Determine the [x, y] coordinate at the center of the cell enclosing the given text.  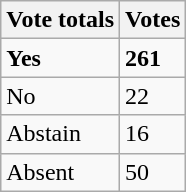
22 [153, 96]
Vote totals [60, 20]
50 [153, 172]
Yes [60, 58]
Absent [60, 172]
Abstain [60, 134]
261 [153, 58]
Votes [153, 20]
No [60, 96]
16 [153, 134]
